Extract the [x, y] coordinate from the center of the cell holding the provided text.  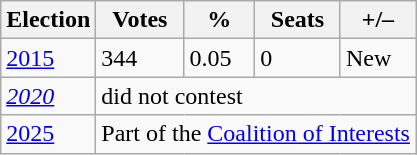
344 [140, 58]
Votes [140, 20]
2020 [48, 96]
2015 [48, 58]
Seats [298, 20]
Part of the Coalition of Interests [256, 134]
Election [48, 20]
0.05 [220, 58]
2025 [48, 134]
+/– [378, 20]
0 [298, 58]
did not contest [256, 96]
New [378, 58]
% [220, 20]
